Scan for the cell matching the given text and deliver its [x, y] coordinate at center. 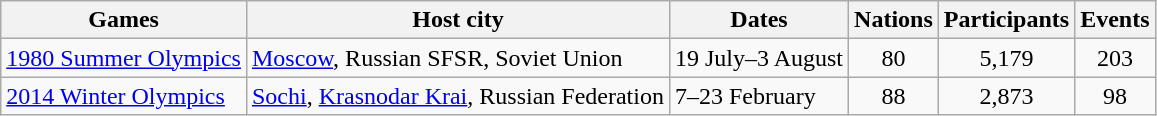
Dates [758, 20]
Events [1115, 20]
88 [894, 96]
5,179 [1006, 58]
7–23 February [758, 96]
98 [1115, 96]
2014 Winter Olympics [124, 96]
Nations [894, 20]
Sochi, Krasnodar Krai, Russian Federation [458, 96]
Games [124, 20]
Moscow, Russian SFSR, Soviet Union [458, 58]
Participants [1006, 20]
1980 Summer Olympics [124, 58]
19 July–3 August [758, 58]
2,873 [1006, 96]
203 [1115, 58]
80 [894, 58]
Host city [458, 20]
